Output the (x, y) coordinate of the center of the cell containing the given text.  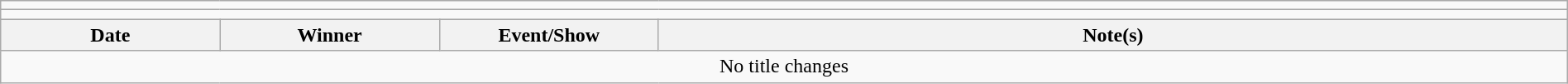
Date (111, 35)
Winner (329, 35)
Event/Show (549, 35)
No title changes (784, 67)
Note(s) (1113, 35)
